Locate the cell with the specified text and output its [X, Y] center coordinate. 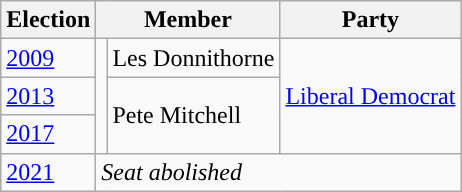
Election [48, 20]
2021 [48, 172]
Member [188, 20]
Party [370, 20]
Pete Mitchell [194, 115]
2013 [48, 96]
2017 [48, 134]
2009 [48, 58]
Liberal Democrat [370, 96]
Seat abolished [278, 172]
Les Donnithorne [194, 58]
